Output the (X, Y) coordinate of the center of the cell containing the given text.  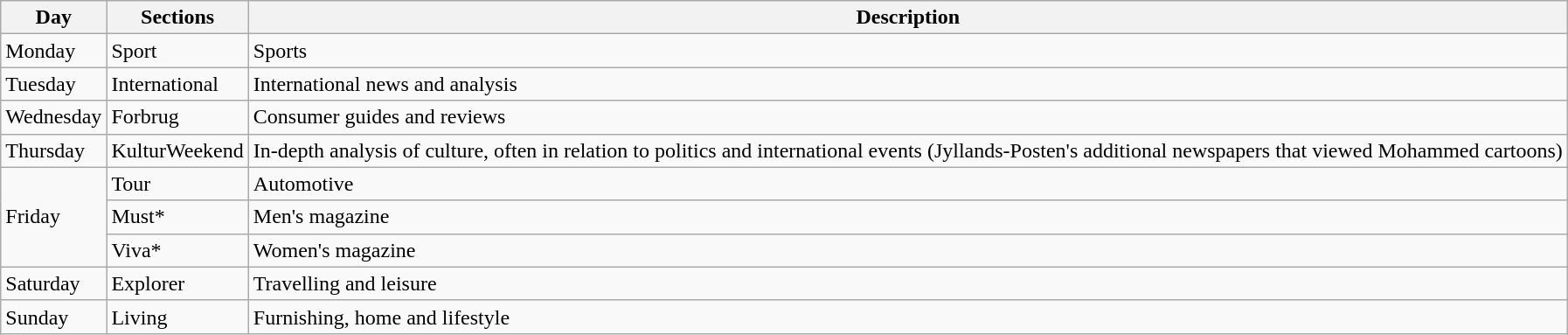
Must* (177, 217)
International news and analysis (907, 84)
Furnishing, home and lifestyle (907, 317)
Living (177, 317)
Description (907, 17)
Sections (177, 17)
Women's magazine (907, 250)
International (177, 84)
Travelling and leisure (907, 283)
Monday (54, 51)
Consumer guides and reviews (907, 117)
Tour (177, 184)
Automotive (907, 184)
Saturday (54, 283)
Wednesday (54, 117)
Thursday (54, 150)
Sports (907, 51)
Explorer (177, 283)
Forbrug (177, 117)
Viva* (177, 250)
Men's magazine (907, 217)
Sport (177, 51)
Friday (54, 217)
Sunday (54, 317)
Tuesday (54, 84)
Day (54, 17)
KulturWeekend (177, 150)
